Identify which cell holds the provided text, then report its (x, y) central coordinate. 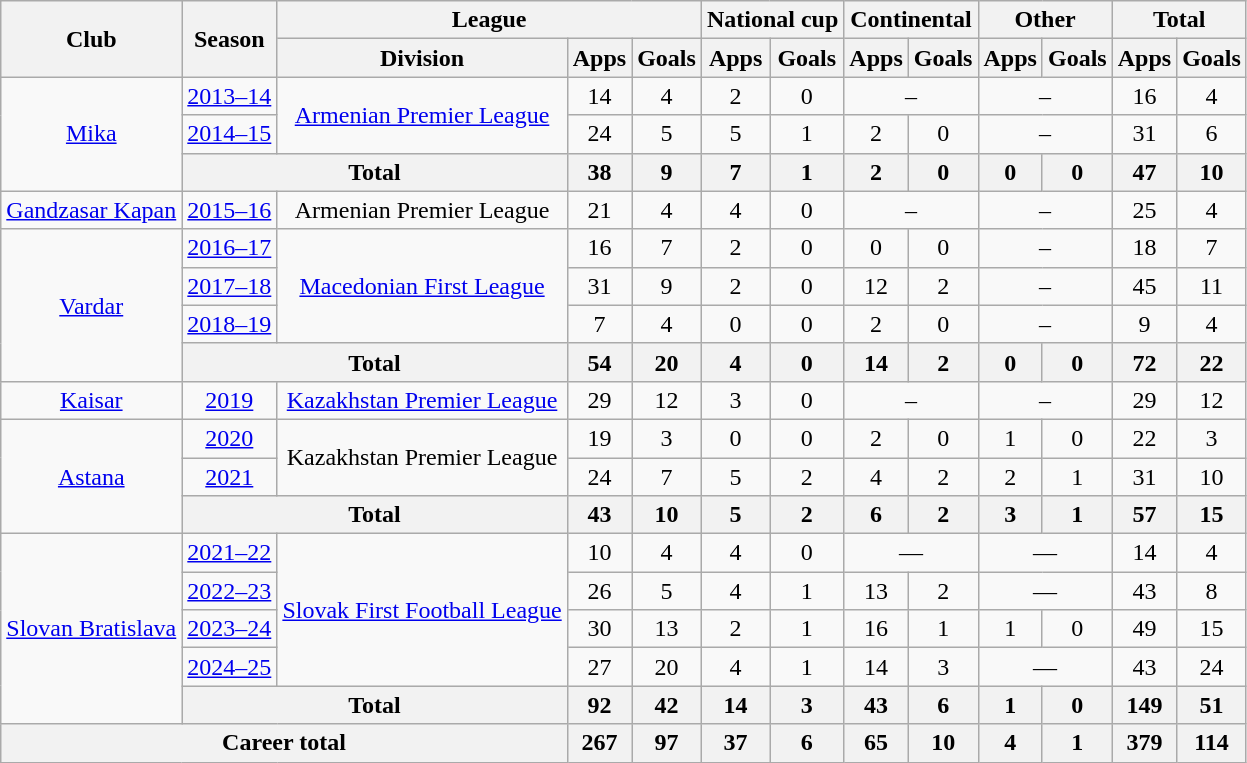
2013–14 (230, 96)
47 (1144, 172)
2024–25 (230, 667)
8 (1212, 591)
2020 (230, 438)
114 (1212, 743)
38 (599, 172)
54 (599, 362)
26 (599, 591)
72 (1144, 362)
2022–23 (230, 591)
25 (1144, 210)
149 (1144, 705)
92 (599, 705)
57 (1144, 515)
49 (1144, 629)
11 (1212, 286)
97 (667, 743)
Other (1045, 20)
Macedonian First League (422, 286)
Continental (911, 20)
Season (230, 39)
Astana (92, 476)
2021–22 (230, 553)
65 (876, 743)
Mika (92, 134)
Vardar (92, 305)
Slovan Bratislava (92, 629)
379 (1144, 743)
National cup (772, 20)
37 (735, 743)
Gandzasar Kapan (92, 210)
51 (1212, 705)
2023–24 (230, 629)
19 (599, 438)
Kaisar (92, 400)
League (490, 20)
2021 (230, 477)
21 (599, 210)
2017–18 (230, 286)
18 (1144, 248)
2016–17 (230, 248)
267 (599, 743)
Club (92, 39)
Slovak First Football League (422, 610)
2019 (230, 400)
30 (599, 629)
2015–16 (230, 210)
Career total (284, 743)
2018–19 (230, 324)
27 (599, 667)
42 (667, 705)
Division (422, 58)
2014–15 (230, 134)
45 (1144, 286)
